Capture the cell that displays the provided text and extract its (X, Y) central coordinate. 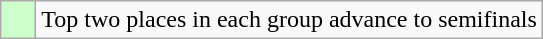
Top two places in each group advance to semifinals (290, 20)
